Capture the cell that displays the provided text and extract its (X, Y) central coordinate. 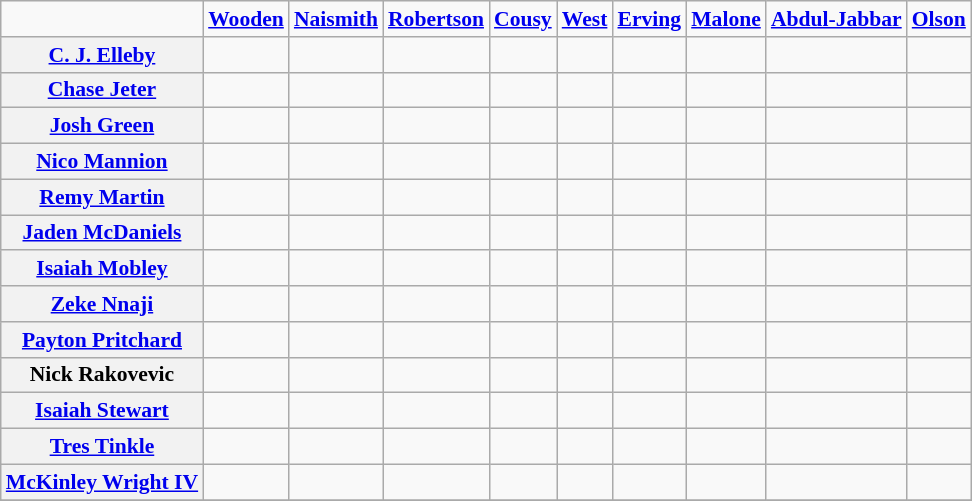
C. J. Elleby (102, 55)
Erving (649, 19)
Remy Martin (102, 197)
Abdul-Jabbar (836, 19)
West (585, 19)
Josh Green (102, 126)
Payton Pritchard (102, 340)
Zeke Nnaji (102, 304)
Tres Tinkle (102, 447)
Malone (726, 19)
Isaiah Stewart (102, 411)
McKinley Wright IV (102, 482)
Jaden McDaniels (102, 233)
Chase Jeter (102, 90)
Wooden (246, 19)
Isaiah Mobley (102, 269)
Nico Mannion (102, 162)
Cousy (523, 19)
Nick Rakovevic (102, 375)
Olson (939, 19)
Naismith (336, 19)
Robertson (436, 19)
